Find where the given text appears and provide that cell's center as (x, y) coordinate. 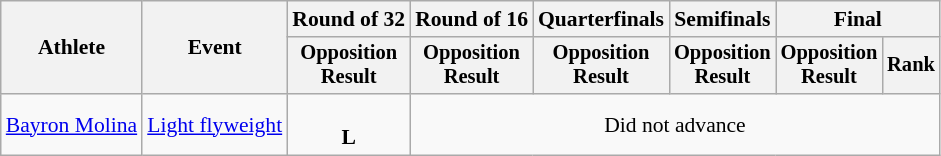
Light flyweight (214, 124)
Athlete (72, 48)
Round of 32 (348, 19)
Semifinals (722, 19)
Bayron Molina (72, 124)
Final (858, 19)
Round of 16 (472, 19)
Quarterfinals (601, 19)
Rank (911, 66)
L (348, 124)
Did not advance (675, 124)
Event (214, 48)
